Identify which cell holds the provided text, then report its (X, Y) central coordinate. 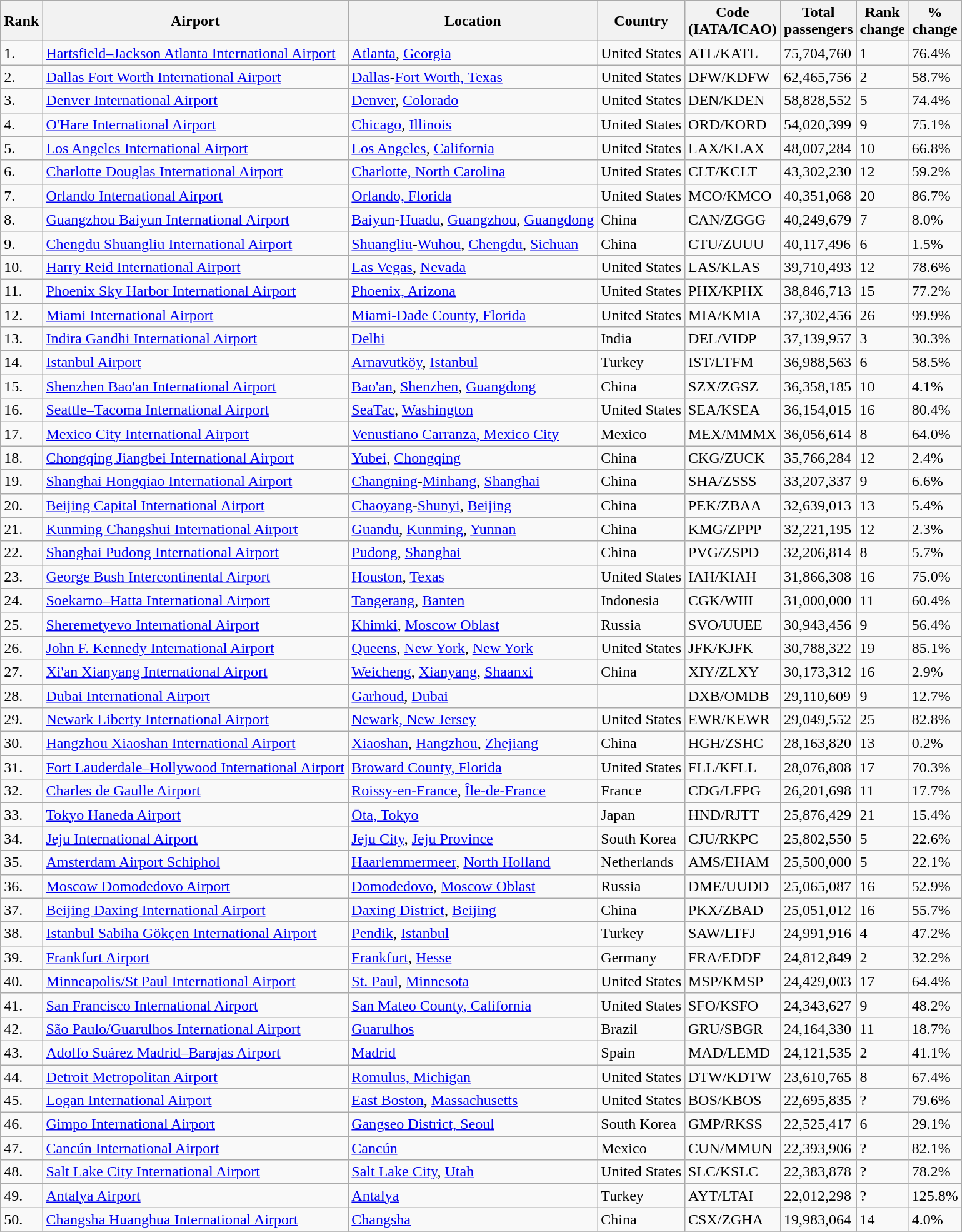
IST/LTFM (733, 363)
DXB/OMDB (733, 696)
Guarulhos (473, 1029)
Beijing Daxing International Airport (195, 910)
33,207,337 (818, 482)
Las Vegas, Nevada (473, 267)
Chongqing Jiangbei International Airport (195, 458)
Shanghai Hongqiao International Airport (195, 482)
6.6% (935, 482)
25,500,000 (818, 862)
21 (883, 815)
EWR/KEWR (733, 720)
0.2% (935, 744)
24,121,535 (818, 1053)
Charlotte, North Carolina (473, 172)
Cancún (473, 1148)
78.2% (935, 1172)
IAH/KIAH (733, 577)
62,465,756 (818, 77)
Khimki, Moscow Oblast (473, 624)
CJU/RKPC (733, 839)
32,206,814 (818, 553)
BOS/KBOS (733, 1101)
DME/UUDD (733, 886)
3. (21, 101)
22,695,835 (818, 1101)
29,049,552 (818, 720)
25,802,550 (818, 839)
36. (21, 886)
74.4% (935, 101)
Miami-Dade County, Florida (473, 315)
17.7% (935, 791)
70.3% (935, 767)
48.2% (935, 1005)
SFO/KSFO (733, 1005)
Kunming Changshui International Airport (195, 529)
66.8% (935, 148)
1.5% (935, 243)
Roissy-en-France, Île-de-France (473, 791)
Guangzhou Baiyun International Airport (195, 220)
LAS/KLAS (733, 267)
CTU/ZUUU (733, 243)
64.4% (935, 981)
9. (21, 243)
80.4% (935, 410)
5.7% (935, 553)
France (641, 791)
Dallas Fort Worth International Airport (195, 77)
2. (21, 77)
Tangerang, Banten (473, 600)
43. (21, 1053)
22. (21, 553)
19 (883, 648)
24,343,627 (818, 1005)
41. (21, 1005)
27. (21, 672)
25. (21, 624)
HND/RJTT (733, 815)
DFW/KDFW (733, 77)
Gimpo International Airport (195, 1124)
35. (21, 862)
Istanbul Sabiha Gökçen International Airport (195, 934)
Phoenix, Arizona (473, 291)
Mexico City International Airport (195, 434)
Pendik, Istanbul (473, 934)
Location (473, 21)
Xiaoshan, Hangzhou, Zhejiang (473, 744)
7 (883, 220)
Moscow Domodedovo Airport (195, 886)
CDG/LFPG (733, 791)
CUN/MMUN (733, 1148)
Indira Gandhi International Airport (195, 339)
22,012,298 (818, 1196)
75.1% (935, 124)
Japan (641, 815)
Haarlemmermeer, North Holland (473, 862)
Dallas-Fort Worth, Texas (473, 77)
Pudong, Shanghai (473, 553)
36,154,015 (818, 410)
Charlotte Douglas International Airport (195, 172)
Detroit Metropolitan Airport (195, 1076)
59.2% (935, 172)
58,828,552 (818, 101)
23,610,765 (818, 1076)
35,766,284 (818, 458)
Newark Liberty International Airport (195, 720)
40,351,068 (818, 196)
46. (21, 1124)
SVO/UUEE (733, 624)
CAN/ZGGG (733, 220)
Denver International Airport (195, 101)
75.0% (935, 577)
Beijing Capital International Airport (195, 505)
24,991,916 (818, 934)
4 (883, 934)
Weicheng, Xianyang, Shaanxi (473, 672)
49. (21, 1196)
Brazil (641, 1029)
58.5% (935, 363)
LAX/KLAX (733, 148)
50. (21, 1219)
5.4% (935, 505)
FLL/KFLL (733, 767)
AMS/EHAM (733, 862)
São Paulo/Guarulhos International Airport (195, 1029)
12.7% (935, 696)
Adolfo Suárez Madrid–Barajas Airport (195, 1053)
17. (21, 434)
SZX/ZGSZ (733, 386)
Bao'an, Shenzhen, Guangdong (473, 386)
Tokyo Haneda Airport (195, 815)
22,525,417 (818, 1124)
Orlando, Florida (473, 196)
Fort Lauderdale–Hollywood International Airport (195, 767)
Salt Lake City, Utah (473, 1172)
Gangseo District, Seoul (473, 1124)
39,710,493 (818, 267)
1 (883, 53)
36,056,614 (818, 434)
4.0% (935, 1219)
Salt Lake City International Airport (195, 1172)
Minneapolis/St Paul International Airport (195, 981)
MAD/LEMD (733, 1053)
Orlando International Airport (195, 196)
29,110,609 (818, 696)
Netherlands (641, 862)
JFK/KJFK (733, 648)
60.4% (935, 600)
Seattle–Tacoma International Airport (195, 410)
SeaTac, Washington (473, 410)
Rankchange (883, 21)
64.0% (935, 434)
XIY/ZLXY (733, 672)
John F. Kennedy International Airport (195, 648)
PKX/ZBAD (733, 910)
PVG/ZSPD (733, 553)
CKG/ZUCK (733, 458)
25,051,012 (818, 910)
Charles de Gaulle Airport (195, 791)
Antalya Airport (195, 1196)
22.1% (935, 862)
40,117,496 (818, 243)
2.3% (935, 529)
31,866,308 (818, 577)
India (641, 339)
Shenzhen Bao'an International Airport (195, 386)
43,302,230 (818, 172)
12. (21, 315)
14. (21, 363)
37,302,456 (818, 315)
Airport (195, 21)
St. Paul, Minnesota (473, 981)
58.7% (935, 77)
20 (883, 196)
Guandu, Kunming, Yunnan (473, 529)
Miami International Airport (195, 315)
22,383,878 (818, 1172)
24,164,330 (818, 1029)
%change (935, 21)
42. (21, 1029)
25,065,087 (818, 886)
99.9% (935, 315)
Istanbul Airport (195, 363)
44. (21, 1076)
4.1% (935, 386)
30.3% (935, 339)
31. (21, 767)
HGH/ZSHC (733, 744)
Changning-Minhang, Shanghai (473, 482)
Code(IATA/ICAO) (733, 21)
18. (21, 458)
Frankfurt Airport (195, 957)
32,639,013 (818, 505)
34. (21, 839)
DEL/VIDP (733, 339)
22.6% (935, 839)
30,943,456 (818, 624)
San Mateo County, California (473, 1005)
MSP/KMSP (733, 981)
Chaoyang-Shunyi, Beijing (473, 505)
29.1% (935, 1124)
6. (21, 172)
Los Angeles International Airport (195, 148)
30. (21, 744)
82.8% (935, 720)
31,000,000 (818, 600)
4. (21, 124)
25,876,429 (818, 815)
Chicago, Illinois (473, 124)
Soekarno–Hatta International Airport (195, 600)
7. (21, 196)
55.7% (935, 910)
1. (21, 53)
28. (21, 696)
Phoenix Sky Harbor International Airport (195, 291)
SAW/LTFJ (733, 934)
Denver, Colorado (473, 101)
47.2% (935, 934)
48. (21, 1172)
79.6% (935, 1101)
Spain (641, 1053)
PHX/KPHX (733, 291)
KMG/ZPPP (733, 529)
82.1% (935, 1148)
Newark, New Jersey (473, 720)
DEN/KDEN (733, 101)
Houston, Texas (473, 577)
GMP/RKSS (733, 1124)
23. (21, 577)
78.6% (935, 267)
Jeju International Airport (195, 839)
Ōta, Tokyo (473, 815)
30,173,312 (818, 672)
37,139,957 (818, 339)
Madrid (473, 1053)
77.2% (935, 291)
Chengdu Shuangliu International Airport (195, 243)
125.8% (935, 1196)
PEK/ZBAA (733, 505)
24. (21, 600)
11. (21, 291)
CGK/WIII (733, 600)
30,788,322 (818, 648)
3 (883, 339)
SHA/ZSSS (733, 482)
CLT/KCLT (733, 172)
Yubei, Chongqing (473, 458)
2.4% (935, 458)
Garhoud, Dubai (473, 696)
Romulus, Michigan (473, 1076)
San Francisco International Airport (195, 1005)
16. (21, 410)
14 (883, 1219)
15 (883, 291)
Frankfurt, Hesse (473, 957)
47. (21, 1148)
DTW/KDTW (733, 1076)
MCO/KMCO (733, 196)
Hartsfield–Jackson Atlanta International Airport (195, 53)
24,429,003 (818, 981)
Xi'an Xianyang International Airport (195, 672)
Changsha (473, 1219)
26 (883, 315)
AYT/LTAI (733, 1196)
MIA/KMIA (733, 315)
52.9% (935, 886)
George Bush Intercontinental Airport (195, 577)
15.4% (935, 815)
67.4% (935, 1076)
32.2% (935, 957)
GRU/SBGR (733, 1029)
CSX/ZGHA (733, 1219)
39. (21, 957)
Rank (21, 21)
13. (21, 339)
Germany (641, 957)
28,163,820 (818, 744)
Shanghai Pudong International Airport (195, 553)
19,983,064 (818, 1219)
45. (21, 1101)
26. (21, 648)
Logan International Airport (195, 1101)
Amsterdam Airport Schiphol (195, 862)
15. (21, 386)
Domodedovo, Moscow Oblast (473, 886)
38. (21, 934)
8.0% (935, 220)
Venustiano Carranza, Mexico City (473, 434)
38,846,713 (818, 291)
Shuangliu-Wuhou, Chengdu, Sichuan (473, 243)
FRA/EDDF (733, 957)
21. (21, 529)
22,393,906 (818, 1148)
32. (21, 791)
56.4% (935, 624)
SEA/KSEA (733, 410)
Daxing District, Beijing (473, 910)
Changsha Huanghua International Airport (195, 1219)
37. (21, 910)
Country (641, 21)
Dubai International Airport (195, 696)
33. (21, 815)
36,358,185 (818, 386)
48,007,284 (818, 148)
Antalya (473, 1196)
MEX/MMMX (733, 434)
8. (21, 220)
86.7% (935, 196)
20. (21, 505)
19. (21, 482)
Arnavutköy, Istanbul (473, 363)
Atlanta, Georgia (473, 53)
ORD/KORD (733, 124)
East Boston, Massachusetts (473, 1101)
75,704,760 (818, 53)
Los Angeles, California (473, 148)
28,076,808 (818, 767)
32,221,195 (818, 529)
ATL/KATL (733, 53)
5. (21, 148)
Indonesia (641, 600)
Cancún International Airport (195, 1148)
Broward County, Florida (473, 767)
Delhi (473, 339)
40. (21, 981)
24,812,849 (818, 957)
29. (21, 720)
Jeju City, Jeju Province (473, 839)
26,201,698 (818, 791)
Sheremetyevo International Airport (195, 624)
SLC/KSLC (733, 1172)
Hangzhou Xiaoshan International Airport (195, 744)
85.1% (935, 648)
25 (883, 720)
40,249,679 (818, 220)
76.4% (935, 53)
Harry Reid International Airport (195, 267)
41.1% (935, 1053)
10. (21, 267)
36,988,563 (818, 363)
Queens, New York, New York (473, 648)
Baiyun-Huadu, Guangzhou, Guangdong (473, 220)
54,020,399 (818, 124)
2.9% (935, 672)
Totalpassengers (818, 21)
18.7% (935, 1029)
O'Hare International Airport (195, 124)
